Search for the cell housing the specified text and yield its (x, y) center coordinate. 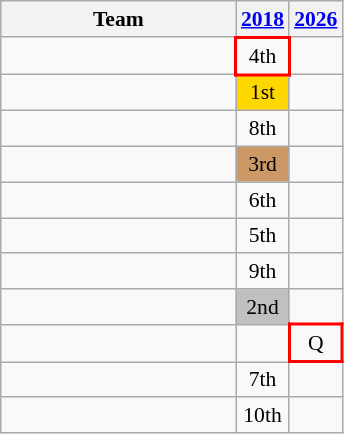
1st (262, 93)
2018 (262, 19)
8th (262, 129)
Q (316, 344)
4th (262, 56)
2026 (316, 19)
10th (262, 416)
6th (262, 200)
2nd (262, 307)
Team (118, 19)
5th (262, 236)
7th (262, 380)
9th (262, 272)
3rd (262, 165)
